Return the (X, Y) coordinate for the center point of the cell that contains the specified text.  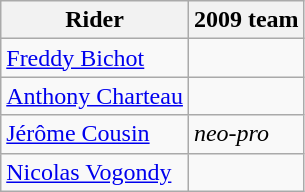
Nicolas Vogondy (95, 172)
Rider (95, 20)
Jérôme Cousin (95, 134)
neo-pro (246, 134)
2009 team (246, 20)
Anthony Charteau (95, 96)
Freddy Bichot (95, 58)
